From the cell containing the given text, extract its center point as (X, Y) coordinate. 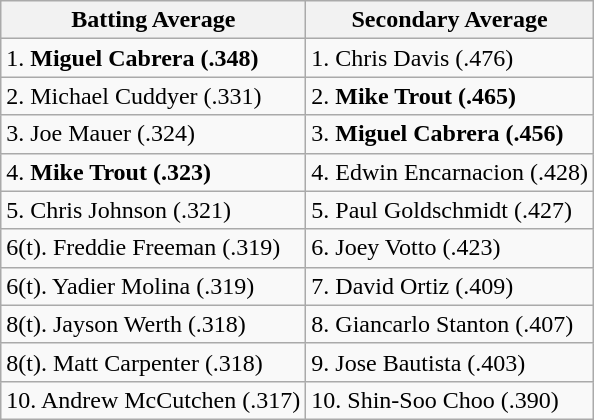
8. Giancarlo Stanton (.407) (450, 324)
3. Miguel Cabrera (.456) (450, 134)
10. Shin-Soo Choo (.390) (450, 400)
2. Michael Cuddyer (.331) (154, 96)
8(t). Matt Carpenter (.318) (154, 362)
4. Mike Trout (.323) (154, 172)
8(t). Jayson Werth (.318) (154, 324)
Secondary Average (450, 20)
5. Chris Johnson (.321) (154, 210)
Batting Average (154, 20)
1. Chris Davis (.476) (450, 58)
7. David Ortiz (.409) (450, 286)
2. Mike Trout (.465) (450, 96)
3. Joe Mauer (.324) (154, 134)
6(t). Freddie Freeman (.319) (154, 248)
6(t). Yadier Molina (.319) (154, 286)
6. Joey Votto (.423) (450, 248)
5. Paul Goldschmidt (.427) (450, 210)
1. Miguel Cabrera (.348) (154, 58)
9. Jose Bautista (.403) (450, 362)
10. Andrew McCutchen (.317) (154, 400)
4. Edwin Encarnacion (.428) (450, 172)
